Output the (X, Y) coordinate of the center of the cell containing the given text.  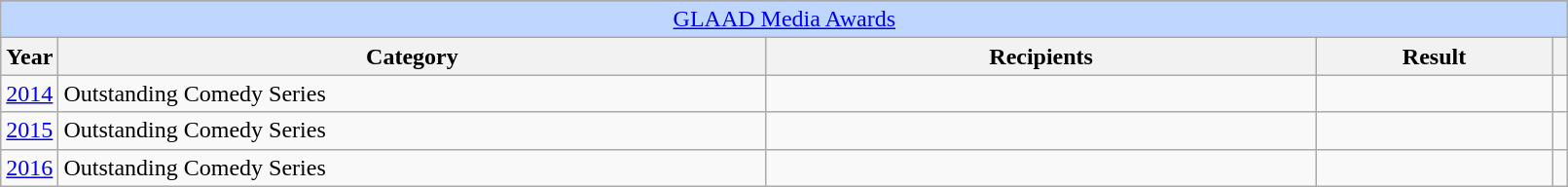
2015 (29, 131)
2016 (29, 168)
Year (29, 56)
2014 (29, 93)
Recipients (1041, 56)
GLAAD Media Awards (784, 19)
Result (1434, 56)
Category (413, 56)
